Extract the (X, Y) coordinate from the center of the cell holding the provided text.  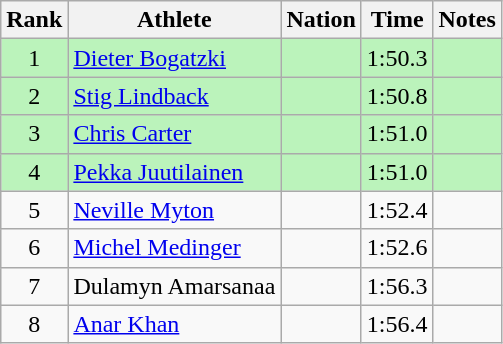
Stig Lindback (174, 96)
1:52.4 (397, 210)
1:52.6 (397, 248)
2 (34, 96)
Rank (34, 20)
Pekka Juutilainen (174, 172)
4 (34, 172)
Michel Medinger (174, 248)
Notes (467, 20)
8 (34, 324)
Dulamyn Amarsanaa (174, 286)
Neville Myton (174, 210)
1:56.4 (397, 324)
Time (397, 20)
Nation (321, 20)
1:50.8 (397, 96)
1 (34, 58)
3 (34, 134)
6 (34, 248)
7 (34, 286)
Chris Carter (174, 134)
Athlete (174, 20)
5 (34, 210)
1:56.3 (397, 286)
Anar Khan (174, 324)
Dieter Bogatzki (174, 58)
1:50.3 (397, 58)
